Locate the cell with the specified text and output its [x, y] center coordinate. 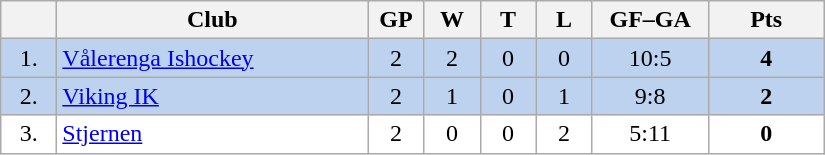
5:11 [650, 134]
Pts [766, 20]
Stjernen [212, 134]
GF–GA [650, 20]
9:8 [650, 96]
L [564, 20]
1. [29, 58]
4 [766, 58]
3. [29, 134]
T [508, 20]
Club [212, 20]
10:5 [650, 58]
2. [29, 96]
Viking IK [212, 96]
GP [396, 20]
W [452, 20]
Vålerenga Ishockey [212, 58]
